From the cell containing the given text, extract its center point as (X, Y) coordinate. 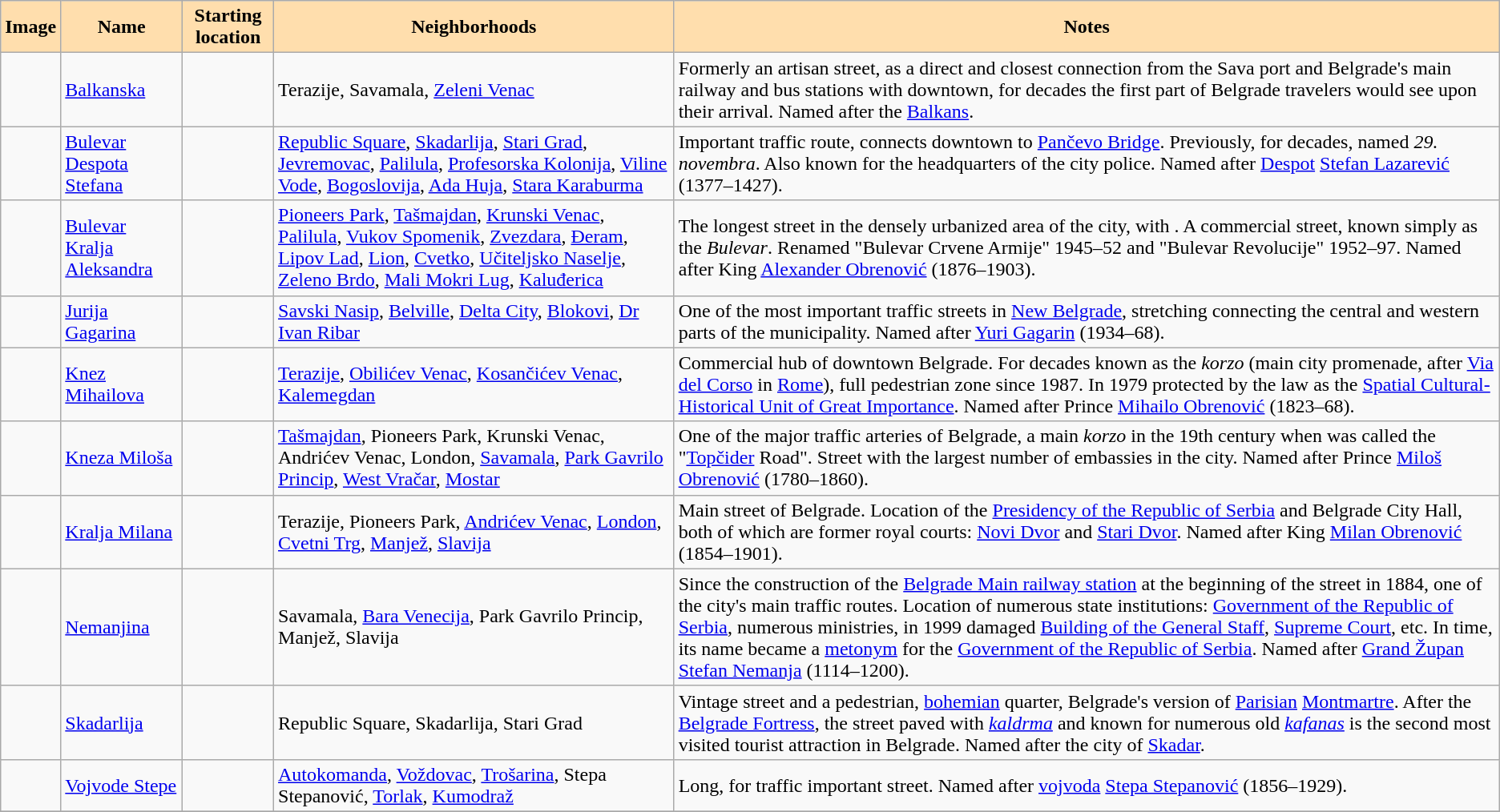
Knez Mihailova (122, 384)
Neighborhoods (474, 27)
Skadarlija (122, 722)
Name (122, 27)
Long, for traffic important street. Named after vojvoda Stepa Stepanović (1856–1929). (1087, 785)
Bulevar Despota Stefana (122, 163)
Balkanska (122, 90)
Savski Nasip, Belville, Delta City, Blokovi, Dr Ivan Ribar (474, 322)
Bulevar Kralja Aleksandra (122, 248)
Tašmajdan, Pioneers Park, Krunski Venac, Andrićev Venac, London, Savamala, Park Gavrilo Princip, West Vračar, Mostar (474, 458)
Republic Square, Skadarlija, Stari Grad (474, 722)
Starting location (228, 27)
Republic Square, Skadarlija, Stari Grad, Jevremovac, Palilula, Profesorska Kolonija, Viline Vode, Bogoslovija, Ada Huja, Stara Karaburma (474, 163)
Kralja Milana (122, 532)
Terazije, Obilićev Venac, Kosančićev Venac, Kalemegdan (474, 384)
Vojvode Stepe (122, 785)
Jurija Gagarina (122, 322)
Nemanjina (122, 627)
Terazije, Pioneers Park, Andrićev Venac, London, Cvetni Trg, Manjež, Slavija (474, 532)
Image (30, 27)
Notes (1087, 27)
Kneza Miloša (122, 458)
Terazije, Savamala, Zeleni Venac (474, 90)
Autokomanda, Voždovac, Trošarina, Stepa Stepanović, Torlak, Kumodraž (474, 785)
Savamala, Bara Venecija, Park Gavrilo Princip, Manjež, Slavija (474, 627)
